Return the [x, y] coordinate for the center point of the cell that contains the specified text.  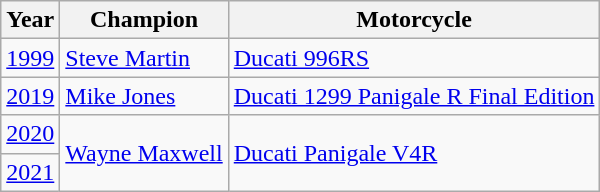
Ducati 1299 Panigale R Final Edition [414, 96]
Year [30, 20]
Mike Jones [144, 96]
2020 [30, 134]
Motorcycle [414, 20]
1999 [30, 58]
Ducati 996RS [414, 58]
Wayne Maxwell [144, 153]
Steve Martin [144, 58]
2019 [30, 96]
Ducati Panigale V4R [414, 153]
Champion [144, 20]
2021 [30, 172]
